Provide the (X, Y) coordinate of the cell's center where the given text is located.  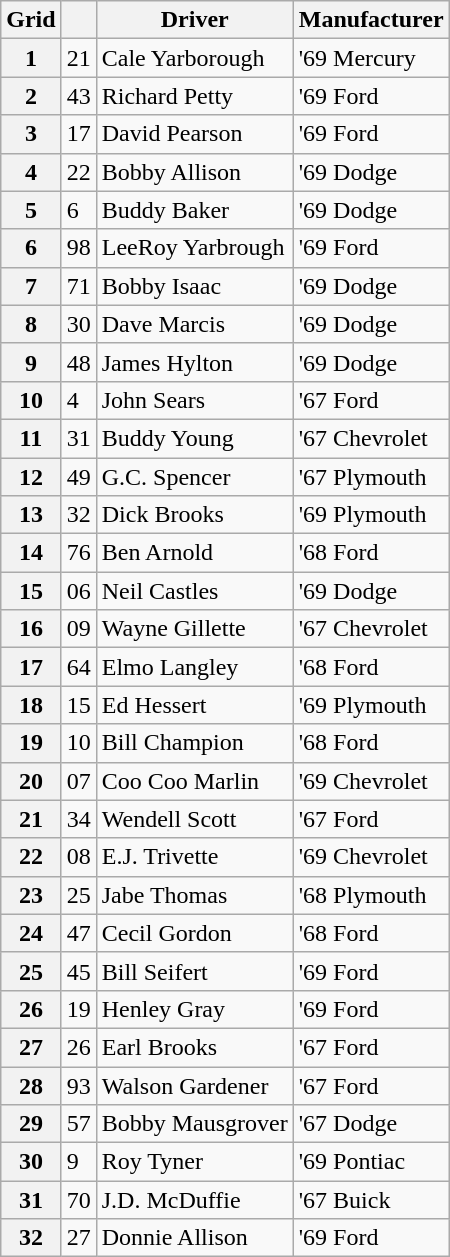
Manufacturer (371, 20)
Jabe Thomas (194, 895)
'67 Plymouth (371, 477)
'69 Mercury (371, 58)
2 (31, 96)
06 (78, 591)
43 (78, 96)
70 (78, 1200)
E.J. Trivette (194, 857)
7 (31, 286)
Bill Champion (194, 743)
Buddy Baker (194, 210)
09 (78, 629)
Donnie Allison (194, 1238)
47 (78, 933)
Richard Petty (194, 96)
Bobby Isaac (194, 286)
Elmo Langley (194, 667)
G.C. Spencer (194, 477)
49 (78, 477)
John Sears (194, 400)
'67 Dodge (371, 1124)
Bobby Allison (194, 172)
76 (78, 553)
Cecil Gordon (194, 933)
Ed Hessert (194, 705)
57 (78, 1124)
Bobby Mausgrover (194, 1124)
18 (31, 705)
Roy Tyner (194, 1162)
11 (31, 438)
Neil Castles (194, 591)
Wayne Gillette (194, 629)
Coo Coo Marlin (194, 781)
David Pearson (194, 134)
08 (78, 857)
93 (78, 1085)
Buddy Young (194, 438)
98 (78, 248)
'69 Pontiac (371, 1162)
07 (78, 781)
Ben Arnold (194, 553)
71 (78, 286)
LeeRoy Yarbrough (194, 248)
20 (31, 781)
12 (31, 477)
3 (31, 134)
28 (31, 1085)
Henley Gray (194, 1009)
8 (31, 324)
64 (78, 667)
45 (78, 971)
5 (31, 210)
'67 Buick (371, 1200)
29 (31, 1124)
Grid (31, 20)
Driver (194, 20)
24 (31, 933)
34 (78, 819)
48 (78, 362)
Cale Yarborough (194, 58)
Bill Seifert (194, 971)
13 (31, 515)
23 (31, 895)
16 (31, 629)
Dave Marcis (194, 324)
Dick Brooks (194, 515)
Walson Gardener (194, 1085)
J.D. McDuffie (194, 1200)
James Hylton (194, 362)
1 (31, 58)
14 (31, 553)
'68 Plymouth (371, 895)
Earl Brooks (194, 1047)
Wendell Scott (194, 819)
